Identify which cell holds the provided text, then report its [x, y] central coordinate. 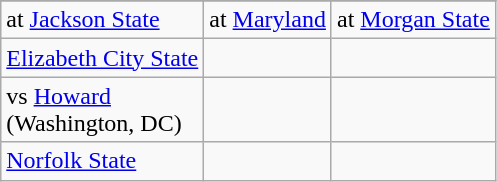
Elizabeth City State [102, 58]
vs Howard(Washington, DC) [102, 110]
Norfolk State [102, 161]
at Jackson State [102, 20]
at Morgan State [413, 20]
at Maryland [268, 20]
